Return (X, Y) of the center of cell containing provided text 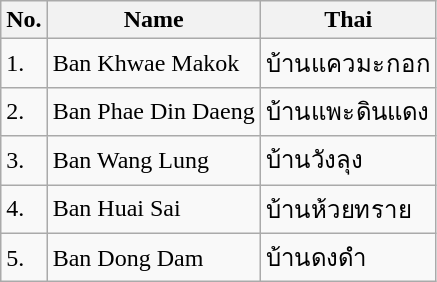
Ban Phae Din Daeng (154, 112)
Thai (348, 20)
บ้านดงดำ (348, 258)
Ban Khwae Makok (154, 64)
1. (24, 64)
No. (24, 20)
Ban Huai Sai (154, 208)
Ban Dong Dam (154, 258)
3. (24, 160)
5. (24, 258)
2. (24, 112)
4. (24, 208)
บ้านแพะดินแดง (348, 112)
บ้านแควมะกอก (348, 64)
บ้านห้วยทราย (348, 208)
Ban Wang Lung (154, 160)
บ้านวังลุง (348, 160)
Name (154, 20)
